Determine the (X, Y) coordinate at the center of the cell enclosing the given text.  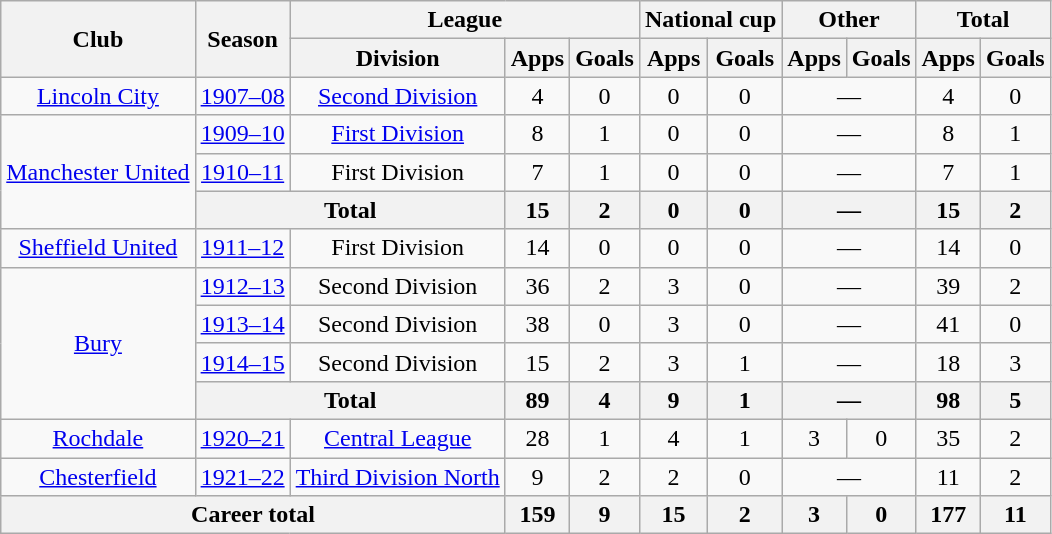
Chesterfield (98, 477)
1911–12 (242, 248)
39 (948, 286)
98 (948, 400)
Central League (398, 438)
Season (242, 39)
36 (537, 286)
177 (948, 515)
28 (537, 438)
Club (98, 39)
41 (948, 324)
1920–21 (242, 438)
38 (537, 324)
89 (537, 400)
Rochdale (98, 438)
National cup (710, 20)
Third Division North (398, 477)
1912–13 (242, 286)
1914–15 (242, 362)
League (464, 20)
159 (537, 515)
Sheffield United (98, 248)
Other (849, 20)
1921–22 (242, 477)
5 (1015, 400)
Bury (98, 343)
Division (398, 58)
Career total (253, 515)
1910–11 (242, 172)
18 (948, 362)
1907–08 (242, 96)
1909–10 (242, 134)
1913–14 (242, 324)
Lincoln City (98, 96)
Manchester United (98, 172)
35 (948, 438)
